Provide the [X, Y] coordinate of the cell's center where the given text is located.  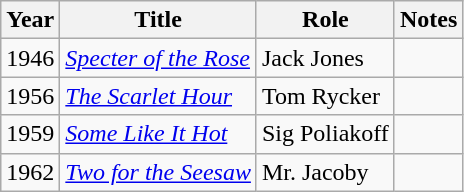
Role [325, 20]
1946 [30, 58]
Two for the Seesaw [158, 172]
Some Like It Hot [158, 134]
Year [30, 20]
Specter of the Rose [158, 58]
Title [158, 20]
Tom Rycker [325, 96]
Jack Jones [325, 58]
The Scarlet Hour [158, 96]
1959 [30, 134]
1956 [30, 96]
Sig Poliakoff [325, 134]
Notes [428, 20]
1962 [30, 172]
Mr. Jacoby [325, 172]
